Return the [x, y] coordinate for the center point of the cell that contains the specified text.  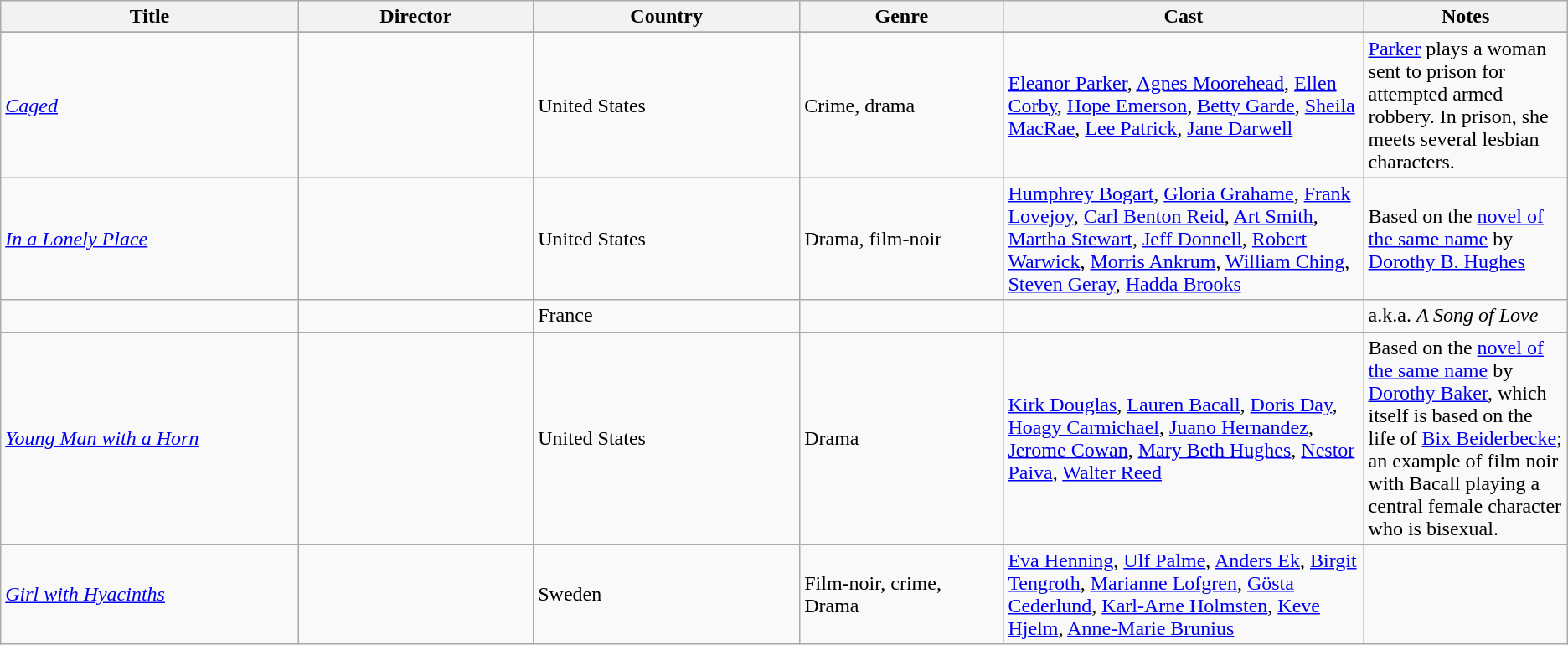
Crime, drama [901, 106]
Girl with Hyacinths [149, 595]
Caged [149, 106]
Parker plays a woman sent to prison for attempted armed robbery. In prison, she meets several lesbian characters. [1466, 106]
Based on the novel of the same name by Dorothy B. Hughes [1466, 239]
Notes [1466, 17]
Eleanor Parker, Agnes Moorehead, Ellen Corby, Hope Emerson, Betty Garde, Sheila MacRae, Lee Patrick, Jane Darwell [1184, 106]
Kirk Douglas, Lauren Bacall, Doris Day, Hoagy Carmichael, Juano Hernandez, Jerome Cowan, Mary Beth Hughes, Nestor Paiva, Walter Reed [1184, 438]
In a Lonely Place [149, 239]
Director [415, 17]
France [667, 316]
Sweden [667, 595]
Drama [901, 438]
Film-noir, crime, Drama [901, 595]
Drama, film-noir [901, 239]
Genre [901, 17]
a.k.a. A Song of Love [1466, 316]
Title [149, 17]
Eva Henning, Ulf Palme, Anders Ek, Birgit Tengroth, Marianne Lofgren, Gösta Cederlund, Karl-Arne Holmsten, Keve Hjelm, Anne-Marie Brunius [1184, 595]
Cast [1184, 17]
Country [667, 17]
Young Man with a Horn [149, 438]
